For the text-containing cell, return its midpoint in (x, y) coordinate format. 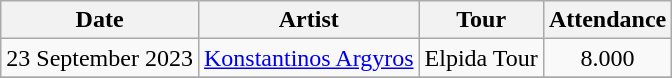
Konstantinos Argyros (308, 58)
Attendance (607, 20)
Tour (481, 20)
8.000 (607, 58)
Elpida Tour (481, 58)
Date (100, 20)
Artist (308, 20)
23 September 2023 (100, 58)
